Provide the (X, Y) coordinate of the cell's center where the given text is located.  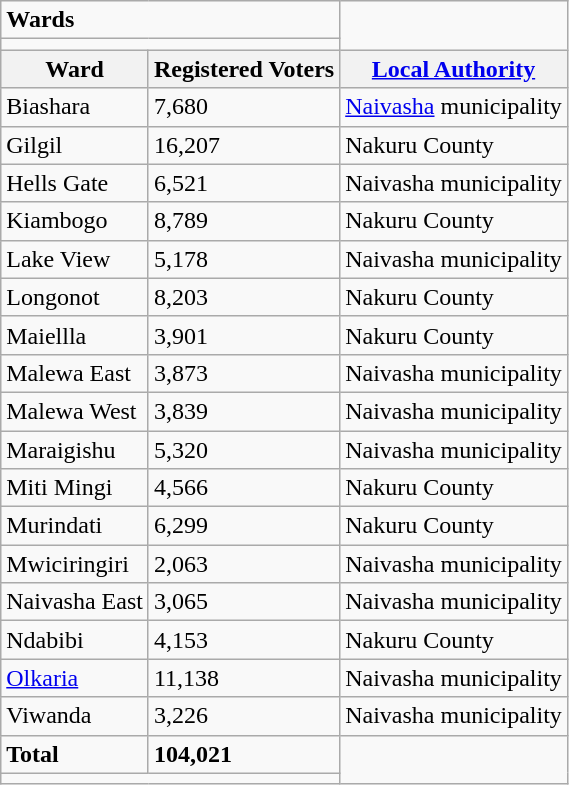
7,680 (244, 107)
3,226 (244, 716)
Ward (75, 69)
8,203 (244, 297)
Registered Voters (244, 69)
Total (75, 754)
11,138 (244, 678)
Lake View (75, 259)
Naivasha East (75, 602)
6,299 (244, 526)
16,207 (244, 145)
104,021 (244, 754)
Biashara (75, 107)
Ndabibi (75, 640)
3,065 (244, 602)
Wards (170, 20)
Local Authority (454, 69)
3,873 (244, 373)
3,839 (244, 411)
Murindati (75, 526)
8,789 (244, 221)
Viwanda (75, 716)
Longonot (75, 297)
Hells Gate (75, 183)
Miti Mingi (75, 488)
5,320 (244, 449)
5,178 (244, 259)
Maraigishu (75, 449)
Mwiciringiri (75, 564)
2,063 (244, 564)
Gilgil (75, 145)
Olkaria (75, 678)
Kiambogo (75, 221)
Malewa East (75, 373)
Malewa West (75, 411)
4,566 (244, 488)
3,901 (244, 335)
Maiellla (75, 335)
4,153 (244, 640)
6,521 (244, 183)
